Detect which cell encompasses the target text, then output its [x, y] center coordinate. 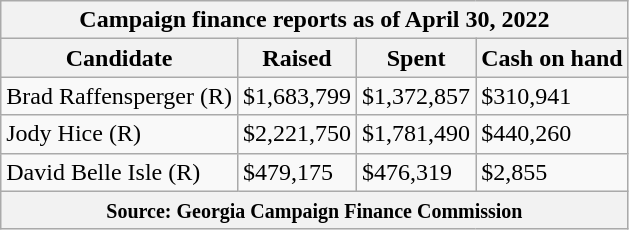
$440,260 [552, 134]
$479,175 [298, 172]
Candidate [120, 58]
$1,372,857 [416, 96]
Jody Hice (R) [120, 134]
Brad Raffensperger (R) [120, 96]
Campaign finance reports as of April 30, 2022 [314, 20]
$476,319 [416, 172]
Cash on hand [552, 58]
Source: Georgia Campaign Finance Commission [314, 210]
$1,781,490 [416, 134]
$1,683,799 [298, 96]
Spent [416, 58]
$2,221,750 [298, 134]
$310,941 [552, 96]
Raised [298, 58]
$2,855 [552, 172]
David Belle Isle (R) [120, 172]
